Output the (x, y) coordinate of the center of the cell containing the given text.  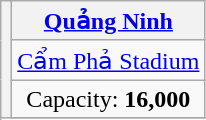
Quảng Ninh (108, 21)
Capacity: 16,000 (108, 99)
Cẩm Phả Stadium (108, 60)
